For the text-containing cell, return its midpoint in (X, Y) coordinate format. 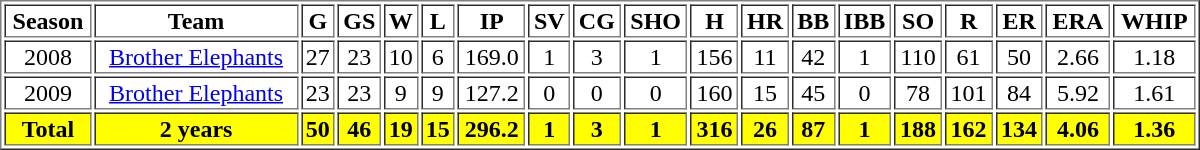
H (715, 20)
42 (814, 56)
CG (597, 20)
26 (765, 128)
R (969, 20)
Team (196, 20)
5.92 (1078, 92)
160 (715, 92)
G (318, 20)
78 (918, 92)
Season (48, 20)
HR (765, 20)
11 (765, 56)
6 (438, 56)
101 (969, 92)
IP (492, 20)
1.18 (1154, 56)
BB (814, 20)
SHO (656, 20)
87 (814, 128)
IBB (865, 20)
27 (318, 56)
45 (814, 92)
61 (969, 56)
L (438, 20)
19 (401, 128)
316 (715, 128)
156 (715, 56)
WHIP (1154, 20)
10 (401, 56)
W (401, 20)
2.66 (1078, 56)
84 (1019, 92)
2 years (196, 128)
1.36 (1154, 128)
ER (1019, 20)
46 (360, 128)
127.2 (492, 92)
162 (969, 128)
169.0 (492, 56)
2008 (48, 56)
188 (918, 128)
SV (550, 20)
ERA (1078, 20)
GS (360, 20)
Total (48, 128)
SO (918, 20)
296.2 (492, 128)
2009 (48, 92)
4.06 (1078, 128)
1.61 (1154, 92)
134 (1019, 128)
110 (918, 56)
